Extract the (X, Y) coordinate from the center of the cell holding the provided text.  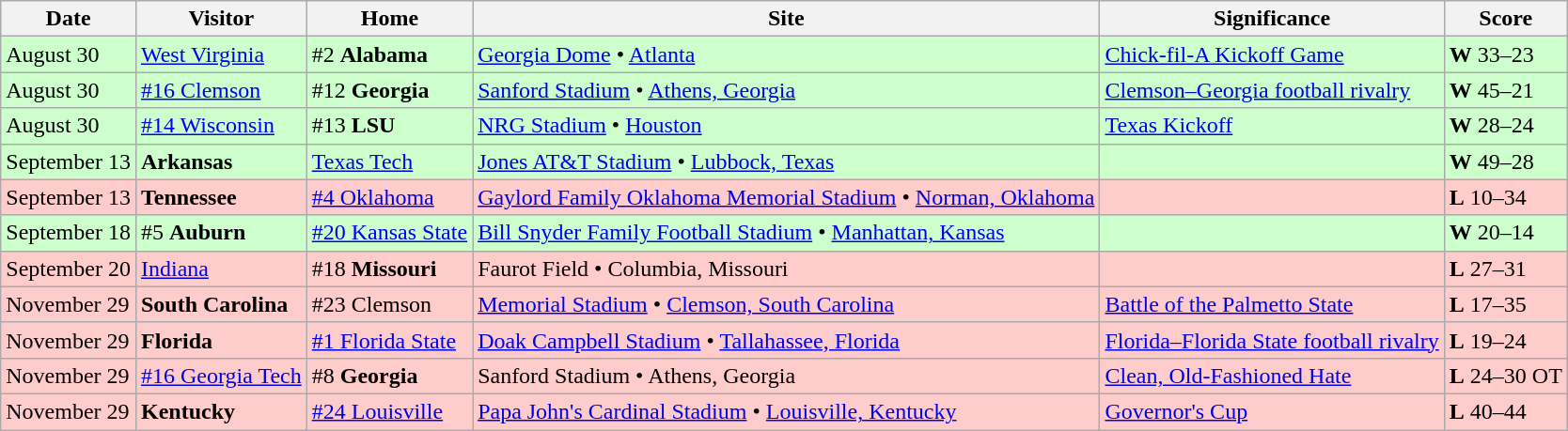
September 18 (69, 233)
Visitor (221, 19)
#16 Georgia Tech (221, 376)
Texas Kickoff (1272, 126)
#14 Wisconsin (221, 126)
Jones AT&T Stadium • Lubbock, Texas (786, 162)
W 28–24 (1506, 126)
Chick-fil-A Kickoff Game (1272, 54)
Date (69, 19)
Faurot Field • Columbia, Missouri (786, 269)
Home (389, 19)
W 20–14 (1506, 233)
South Carolina (221, 304)
#4 Oklahoma (389, 197)
Florida (221, 340)
#24 Louisville (389, 411)
W 33–23 (1506, 54)
Florida–Florida State football rivalry (1272, 340)
NRG Stadium • Houston (786, 126)
Papa John's Cardinal Stadium • Louisville, Kentucky (786, 411)
Site (786, 19)
Doak Campbell Stadium • Tallahassee, Florida (786, 340)
Governor's Cup (1272, 411)
W 49–28 (1506, 162)
#18 Missouri (389, 269)
L 24–30 OT (1506, 376)
Battle of the Palmetto State (1272, 304)
Clean, Old-Fashioned Hate (1272, 376)
#12 Georgia (389, 90)
Gaylord Family Oklahoma Memorial Stadium • Norman, Oklahoma (786, 197)
L 40–44 (1506, 411)
Texas Tech (389, 162)
Memorial Stadium • Clemson, South Carolina (786, 304)
#8 Georgia (389, 376)
Georgia Dome • Atlanta (786, 54)
#2 Alabama (389, 54)
#13 LSU (389, 126)
#16 Clemson (221, 90)
#20 Kansas State (389, 233)
West Virginia (221, 54)
#1 Florida State (389, 340)
L 17–35 (1506, 304)
Score (1506, 19)
#5 Auburn (221, 233)
Arkansas (221, 162)
#23 Clemson (389, 304)
Tennessee (221, 197)
W 45–21 (1506, 90)
Indiana (221, 269)
L 10–34 (1506, 197)
September 20 (69, 269)
L 19–24 (1506, 340)
Clemson–Georgia football rivalry (1272, 90)
Bill Snyder Family Football Stadium • Manhattan, Kansas (786, 233)
L 27–31 (1506, 269)
Significance (1272, 19)
Kentucky (221, 411)
